For the text-containing cell, return its midpoint in [X, Y] coordinate format. 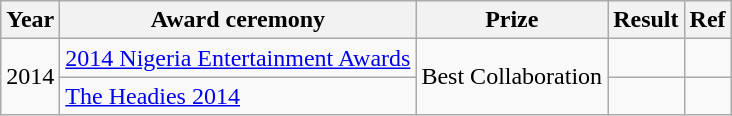
Ref [708, 20]
Year [30, 20]
Prize [512, 20]
2014 [30, 77]
Best Collaboration [512, 77]
The Headies 2014 [238, 96]
Result [646, 20]
Award ceremony [238, 20]
2014 Nigeria Entertainment Awards [238, 58]
